From the cell containing the given text, extract its center point as (x, y) coordinate. 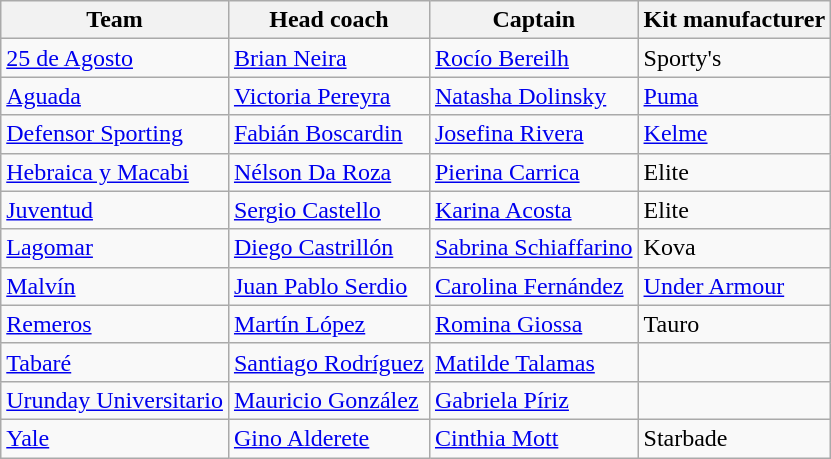
Head coach (328, 20)
Kova (734, 248)
Defensor Sporting (115, 134)
Cinthia Mott (534, 438)
Romina Giossa (534, 324)
Team (115, 20)
Gino Alderete (328, 438)
Sporty's (734, 58)
Urunday Universitario (115, 400)
Tabaré (115, 362)
Santiago Rodríguez (328, 362)
Lagomar (115, 248)
Malvín (115, 286)
Pierina Carrica (534, 172)
Fabián Boscardin (328, 134)
Diego Castrillón (328, 248)
Sergio Castello (328, 210)
Mauricio González (328, 400)
Hebraica y Macabi (115, 172)
Puma (734, 96)
Victoria Pereyra (328, 96)
Under Armour (734, 286)
Starbade (734, 438)
Carolina Fernández (534, 286)
Juan Pablo Serdio (328, 286)
Rocío Bereilh (534, 58)
Kelme (734, 134)
Captain (534, 20)
Brian Neira (328, 58)
Nélson Da Roza (328, 172)
Gabriela Píriz (534, 400)
Josefina Rivera (534, 134)
Karina Acosta (534, 210)
Aguada (115, 96)
Tauro (734, 324)
25 de Agosto (115, 58)
Juventud (115, 210)
Sabrina Schiaffarino (534, 248)
Martín López (328, 324)
Remeros (115, 324)
Natasha Dolinsky (534, 96)
Kit manufacturer (734, 20)
Matilde Talamas (534, 362)
Yale (115, 438)
